From the cell containing the given text, extract its center point as (X, Y) coordinate. 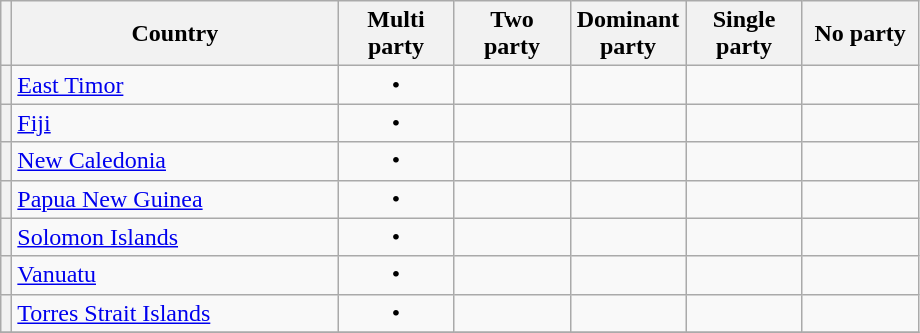
Multi party (396, 34)
Country (175, 34)
Single party (744, 34)
Vanuatu (175, 275)
Fiji (175, 123)
Solomon Islands (175, 237)
Torres Strait Islands (175, 313)
No party (860, 34)
Papua New Guinea (175, 199)
East Timor (175, 85)
Two party (512, 34)
Dominant party (628, 34)
New Caledonia (175, 161)
